Return the (x, y) coordinate for the center point of the cell that contains the specified text.  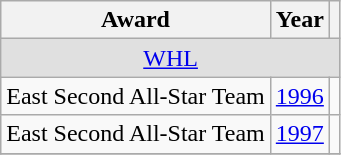
Year (300, 20)
1996 (300, 96)
Award (136, 20)
WHL (171, 58)
1997 (300, 134)
